Detect which cell encompasses the target text, then output its (X, Y) center coordinate. 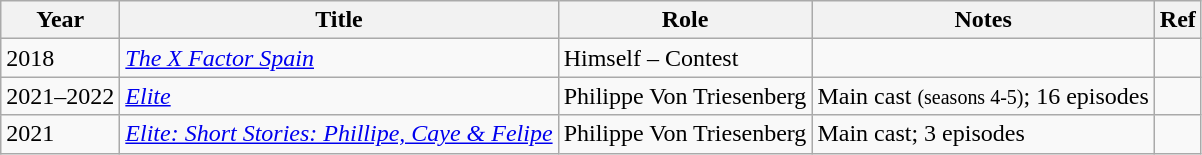
Ref (1178, 20)
Elite (339, 96)
Elite: Short Stories: Phillipe, Caye & Felipe (339, 134)
2018 (60, 58)
Role (685, 20)
Main cast; 3 episodes (983, 134)
Main cast (seasons 4-5); 16 episodes (983, 96)
Year (60, 20)
Notes (983, 20)
The X Factor Spain (339, 58)
Title (339, 20)
2021–2022 (60, 96)
2021 (60, 134)
Himself – Contest (685, 58)
